Detect which cell encompasses the target text, then output its (X, Y) center coordinate. 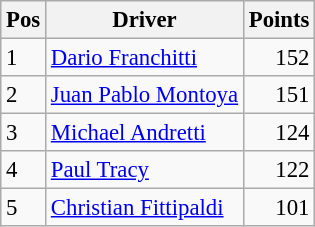
152 (278, 58)
Dario Franchitti (145, 58)
122 (278, 170)
Points (278, 20)
1 (24, 58)
Juan Pablo Montoya (145, 95)
124 (278, 133)
Pos (24, 20)
4 (24, 170)
Christian Fittipaldi (145, 208)
5 (24, 208)
101 (278, 208)
Michael Andretti (145, 133)
151 (278, 95)
2 (24, 95)
3 (24, 133)
Paul Tracy (145, 170)
Driver (145, 20)
